Locate the cell with the specified text and output its (X, Y) center coordinate. 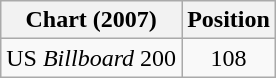
Position (229, 20)
Chart (2007) (92, 20)
108 (229, 58)
US Billboard 200 (92, 58)
